Output the (x, y) coordinate of the center of the cell containing the given text.  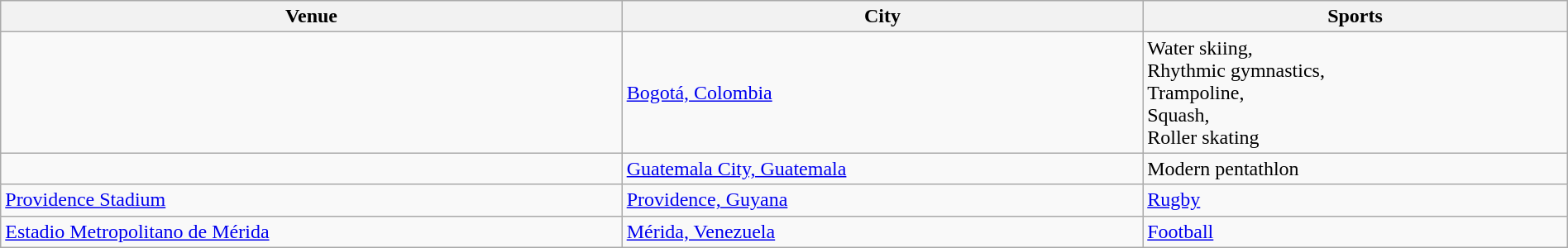
Venue (311, 17)
Sports (1355, 17)
Mérida, Venezuela (882, 231)
Bogotá, Colombia (882, 93)
Football (1355, 231)
Water skiing, Rhythmic gymnastics, Trampoline, Squash, Roller skating (1355, 93)
Estadio Metropolitano de Mérida (311, 231)
Providence Stadium (311, 200)
Rugby (1355, 200)
City (882, 17)
Guatemala City, Guatemala (882, 169)
Modern pentathlon (1355, 169)
Providence, Guyana (882, 200)
